Determine the (X, Y) coordinate at the center of the cell enclosing the given text.  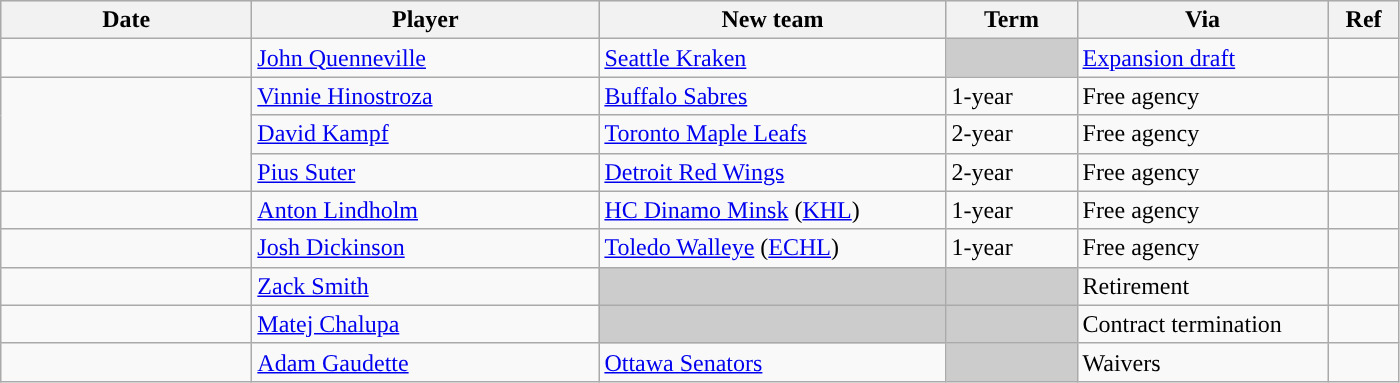
Adam Gaudette (426, 362)
Date (126, 20)
Toronto Maple Leafs (772, 134)
Ottawa Senators (772, 362)
Term (1012, 20)
Detroit Red Wings (772, 172)
Anton Lindholm (426, 210)
HC Dinamo Minsk (KHL) (772, 210)
Vinnie Hinostroza (426, 96)
Retirement (1202, 286)
Expansion draft (1202, 58)
Player (426, 20)
John Quenneville (426, 58)
Via (1202, 20)
Buffalo Sabres (772, 96)
Pius Suter (426, 172)
New team (772, 20)
Contract termination (1202, 324)
Josh Dickinson (426, 248)
Matej Chalupa (426, 324)
Seattle Kraken (772, 58)
Toledo Walleye (ECHL) (772, 248)
Ref (1364, 20)
Zack Smith (426, 286)
Waivers (1202, 362)
David Kampf (426, 134)
